Return (x, y) of the center of cell containing provided text 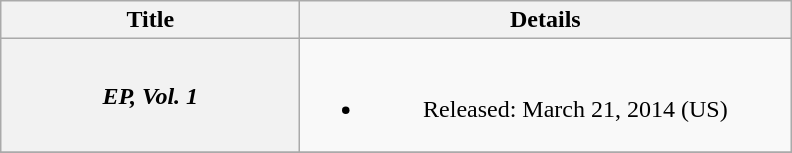
Title (150, 20)
EP, Vol. 1 (150, 96)
Released: March 21, 2014 (US) (546, 96)
Details (546, 20)
